Return (X, Y) of the center of cell containing provided text 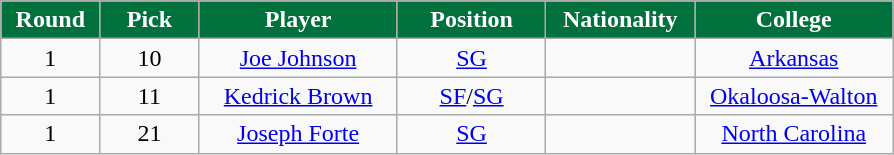
Pick (150, 20)
Kedrick Brown (298, 96)
Nationality (620, 20)
Okaloosa-Walton (794, 96)
11 (150, 96)
Joe Johnson (298, 58)
Position (472, 20)
21 (150, 134)
Player (298, 20)
Joseph Forte (298, 134)
College (794, 20)
North Carolina (794, 134)
SF/SG (472, 96)
Arkansas (794, 58)
10 (150, 58)
Round (50, 20)
